Return the (X, Y) coordinate for the center point of the cell that contains the specified text.  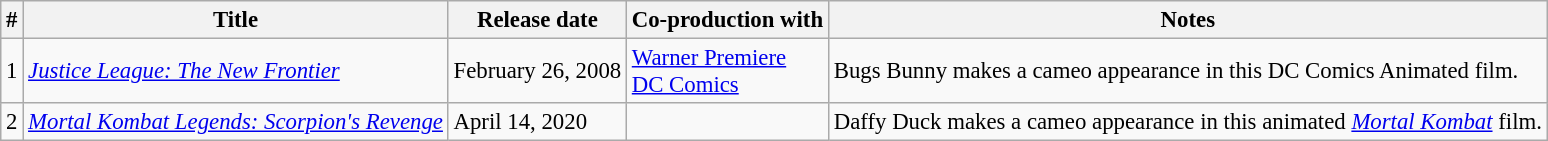
Co-production with (727, 20)
Notes (1188, 20)
Bugs Bunny makes a cameo appearance in this DC Comics Animated film. (1188, 72)
April 14, 2020 (537, 122)
1 (12, 72)
February 26, 2008 (537, 72)
# (12, 20)
2 (12, 122)
Release date (537, 20)
Mortal Kombat Legends: Scorpion's Revenge (236, 122)
Title (236, 20)
Daffy Duck makes a cameo appearance in this animated Mortal Kombat film. (1188, 122)
Warner Premiere DC Comics (727, 72)
Justice League: The New Frontier (236, 72)
